Pinpoint the cell where the given text exists, returning its (x, y) midpoint coordinate. 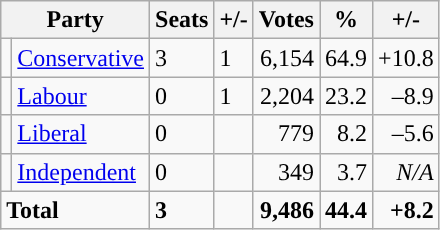
Liberal (81, 134)
Party (76, 20)
6,154 (286, 58)
Votes (286, 20)
Labour (81, 96)
349 (286, 172)
779 (286, 134)
Independent (81, 172)
Total (76, 210)
8.2 (346, 134)
–5.6 (406, 134)
3.7 (346, 172)
–8.9 (406, 96)
N/A (406, 172)
% (346, 20)
+10.8 (406, 58)
23.2 (346, 96)
9,486 (286, 210)
64.9 (346, 58)
Seats (182, 20)
Conservative (81, 58)
2,204 (286, 96)
44.4 (346, 210)
+8.2 (406, 210)
